Return (X, Y) of the center of cell containing provided text 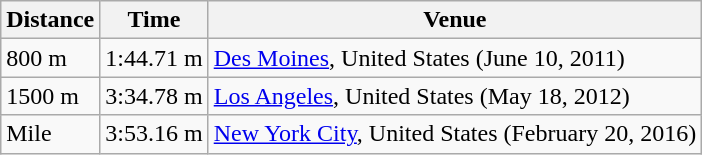
Time (154, 20)
3:34.78 m (154, 96)
1500 m (50, 96)
3:53.16 m (154, 134)
800 m (50, 58)
Los Angeles, United States (May 18, 2012) (454, 96)
Venue (454, 20)
Des Moines, United States (June 10, 2011) (454, 58)
Distance (50, 20)
New York City, United States (February 20, 2016) (454, 134)
1:44.71 m (154, 58)
Mile (50, 134)
